Search for the cell housing the specified text and yield its (x, y) center coordinate. 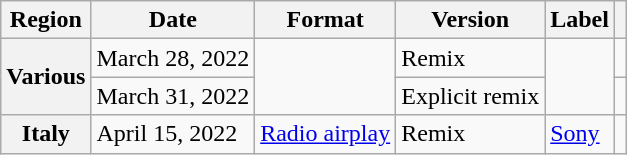
Sony (580, 134)
Italy (46, 134)
April 15, 2022 (173, 134)
Various (46, 77)
March 28, 2022 (173, 58)
Region (46, 20)
Date (173, 20)
Version (470, 20)
Radio airplay (326, 134)
March 31, 2022 (173, 96)
Label (580, 20)
Explicit remix (470, 96)
Format (326, 20)
